Output the (X, Y) coordinate of the center of the cell containing the given text.  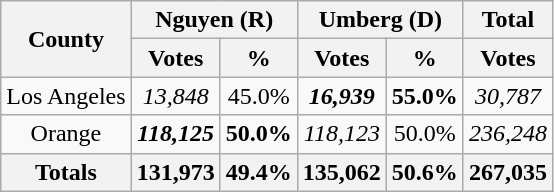
30,787 (508, 96)
50.6% (424, 172)
Total (508, 20)
Orange (66, 134)
45.0% (258, 96)
49.4% (258, 172)
118,125 (176, 134)
Totals (66, 172)
55.0% (424, 96)
131,973 (176, 172)
267,035 (508, 172)
118,123 (342, 134)
Umberg (D) (380, 20)
Nguyen (R) (214, 20)
236,248 (508, 134)
County (66, 39)
16,939 (342, 96)
Los Angeles (66, 96)
135,062 (342, 172)
13,848 (176, 96)
